Scan for the cell matching the given text and deliver its [x, y] coordinate at center. 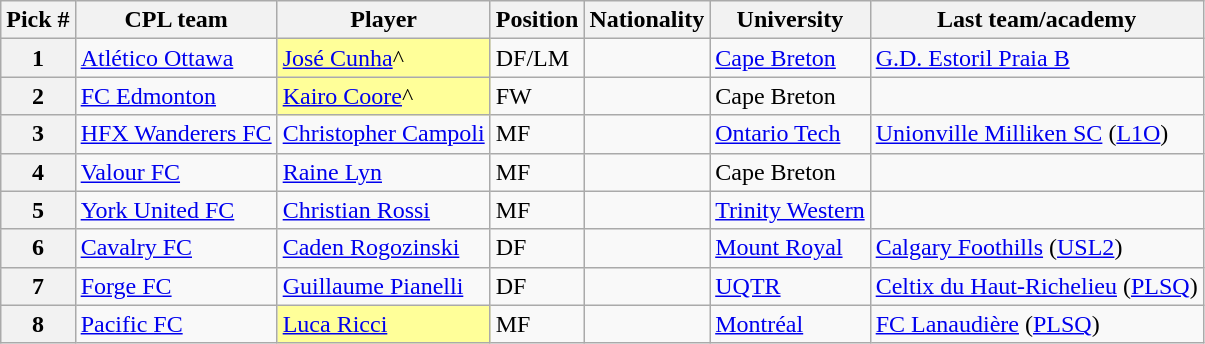
1 [38, 58]
Celtix du Haut-Richelieu (PLSQ) [1036, 286]
Unionville Milliken SC (L1O) [1036, 134]
Cavalry FC [176, 248]
2 [38, 96]
Christian Rossi [384, 210]
University [790, 20]
DF/LM [537, 58]
4 [38, 172]
3 [38, 134]
Christopher Campoli [384, 134]
Guillaume Pianelli [384, 286]
Montréal [790, 324]
FW [537, 96]
Kairo Coore^ [384, 96]
Pacific FC [176, 324]
HFX Wanderers FC [176, 134]
José Cunha^ [384, 58]
York United FC [176, 210]
Nationality [647, 20]
Pick # [38, 20]
Forge FC [176, 286]
Luca Ricci [384, 324]
G.D. Estoril Praia B [1036, 58]
FC Lanaudière (PLSQ) [1036, 324]
Ontario Tech [790, 134]
Calgary Foothills (USL2) [1036, 248]
Position [537, 20]
7 [38, 286]
Raine Lyn [384, 172]
6 [38, 248]
Last team/academy [1036, 20]
Atlético Ottawa [176, 58]
UQTR [790, 286]
8 [38, 324]
Trinity Western [790, 210]
Valour FC [176, 172]
5 [38, 210]
CPL team [176, 20]
Mount Royal [790, 248]
Caden Rogozinski [384, 248]
Player [384, 20]
FC Edmonton [176, 96]
